Find where the given text appears and provide that cell's center as (X, Y) coordinate. 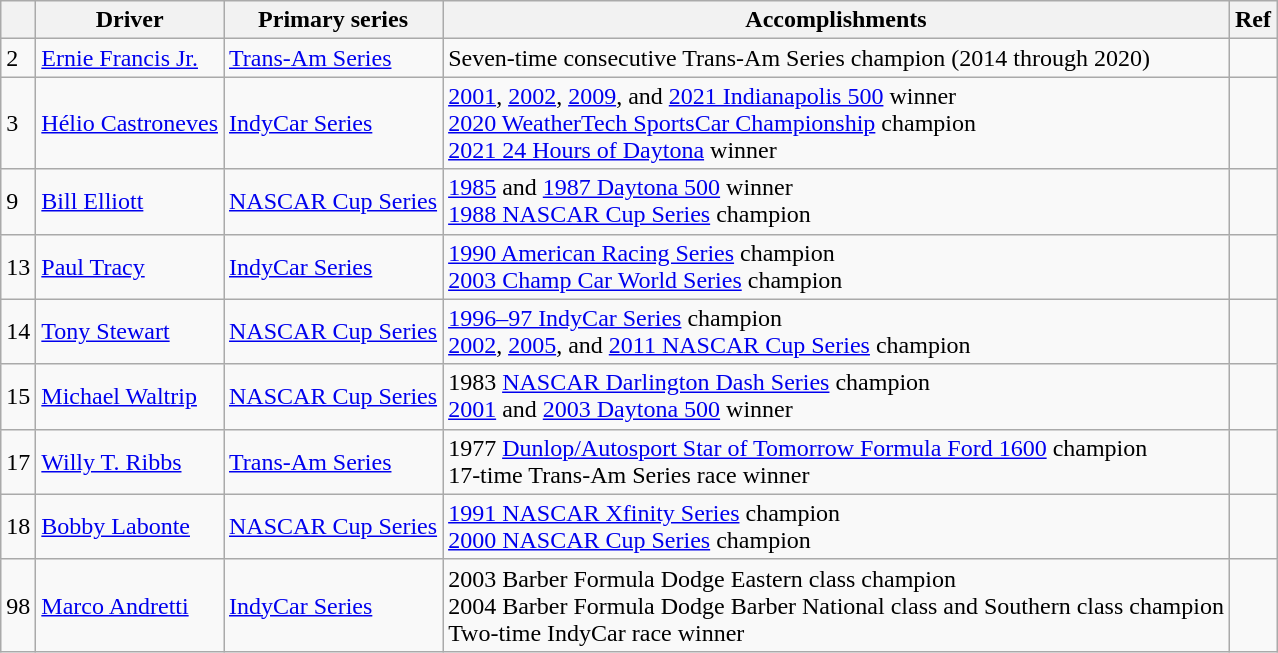
Ref (1252, 20)
15 (18, 396)
Marco Andretti (130, 605)
Accomplishments (836, 20)
9 (18, 202)
Seven-time consecutive Trans-Am Series champion (2014 through 2020) (836, 58)
Willy T. Ribbs (130, 462)
18 (18, 526)
2 (18, 58)
1991 NASCAR Xfinity Series champion2000 NASCAR Cup Series champion (836, 526)
14 (18, 332)
Hélio Castroneves (130, 123)
17 (18, 462)
Ernie Francis Jr. (130, 58)
Bobby Labonte (130, 526)
1985 and 1987 Daytona 500 winner1988 NASCAR Cup Series champion (836, 202)
Paul Tracy (130, 266)
98 (18, 605)
3 (18, 123)
1977 Dunlop/Autosport Star of Tomorrow Formula Ford 1600 champion17-time Trans-Am Series race winner (836, 462)
Bill Elliott (130, 202)
Michael Waltrip (130, 396)
1996–97 IndyCar Series champion2002, 2005, and 2011 NASCAR Cup Series champion (836, 332)
Driver (130, 20)
13 (18, 266)
2001, 2002, 2009, and 2021 Indianapolis 500 winner2020 WeatherTech SportsCar Championship champion2021 24 Hours of Daytona winner (836, 123)
Tony Stewart (130, 332)
Primary series (334, 20)
1983 NASCAR Darlington Dash Series champion2001 and 2003 Daytona 500 winner (836, 396)
1990 American Racing Series champion2003 Champ Car World Series champion (836, 266)
